Return the (X, Y) coordinate for the center point of the cell that contains the specified text.  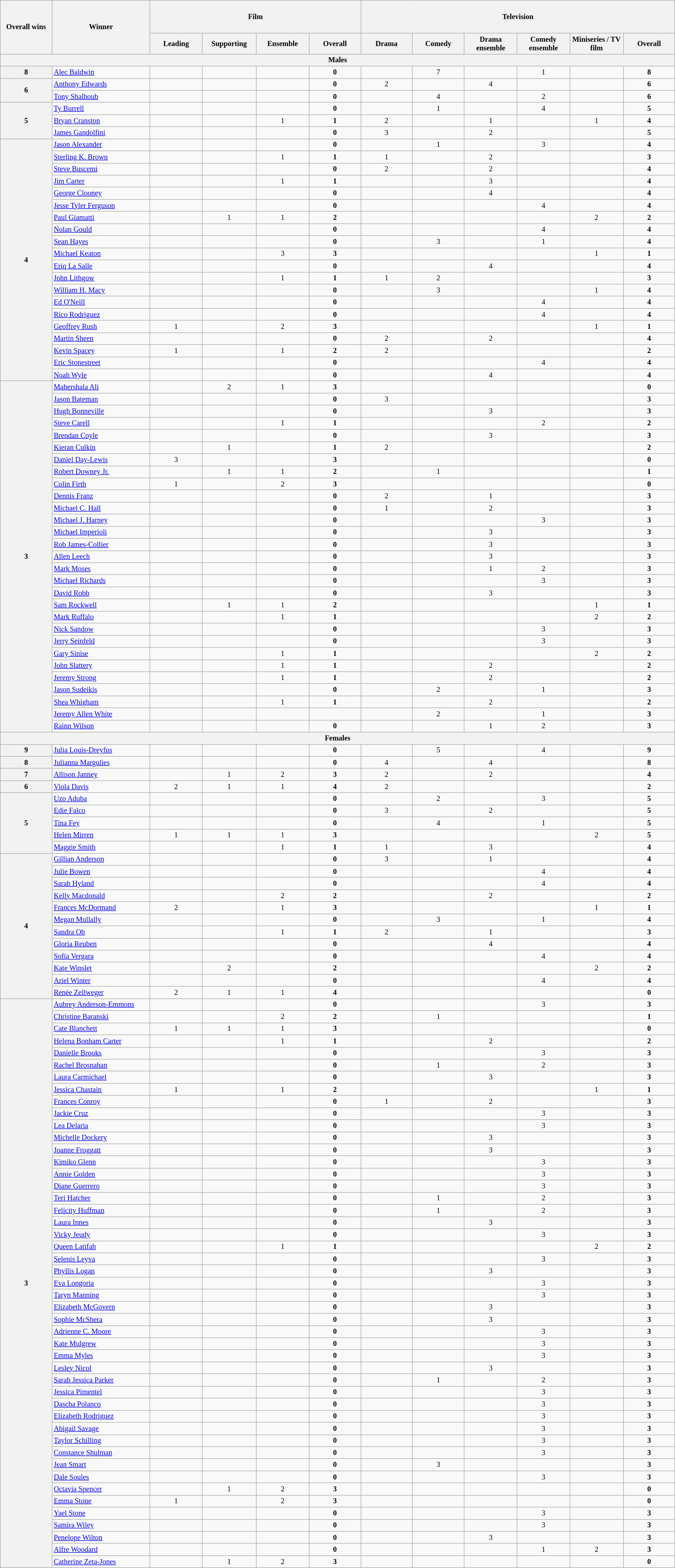
Leading (176, 44)
Bryan Cranston (101, 121)
Steve Carell (101, 423)
Jessica Chastain (101, 1089)
Mark Ruffalo (101, 617)
Emma Stone (101, 1501)
Ariel Winter (101, 980)
Elizabeth Rodriguez (101, 1416)
Kelly Macdonald (101, 896)
Annie Golden (101, 1174)
John Lithgow (101, 278)
Steve Buscemi (101, 169)
George Clooney (101, 193)
Constance Shulman (101, 1453)
Eva Longoria (101, 1283)
Frances Conroy (101, 1101)
Brendan Coyle (101, 435)
Laura Innes (101, 1223)
Michael Richards (101, 581)
Jim Carter (101, 181)
Renée Zellweger (101, 992)
Frances McDormand (101, 908)
Lea Delaria (101, 1126)
Jeremy Strong (101, 677)
Drama (387, 44)
Yael Stone (101, 1513)
Michael C. Hall (101, 508)
John Slattery (101, 666)
Danielle Brooks (101, 1053)
Eric Stonestreet (101, 363)
Abigail Savage (101, 1428)
Sofía Vergara (101, 956)
Tina Fey (101, 823)
Television (518, 17)
Felicity Huffman (101, 1210)
Winner (101, 27)
Jackie Cruz (101, 1114)
Helen Mirren (101, 835)
Vicky Jeudy (101, 1234)
Hugh Bonneville (101, 411)
Supporting (229, 44)
Dale Soules (101, 1477)
Alec Baldwin (101, 72)
Jason Sudeikis (101, 690)
Mahershala Ali (101, 387)
Rob James-Collier (101, 544)
Tony Shalhoub (101, 96)
Ty Burrell (101, 108)
Comedy (438, 44)
Comedy ensemble (543, 44)
Overall wins (26, 27)
Megan Mullally (101, 920)
Sam Rockwell (101, 605)
Teri Hatcher (101, 1198)
Mark Moses (101, 568)
Allen Leech (101, 557)
Jason Bateman (101, 399)
Alfre Woodard (101, 1550)
Males (338, 60)
Laura Carmichael (101, 1077)
Rachel Brosnahan (101, 1065)
Daniel Day-Lewis (101, 459)
Geoffrey Rush (101, 326)
Julianna Margulies (101, 762)
Cate Blanchett (101, 1029)
Queen Latifah (101, 1247)
Sarah Hyland (101, 883)
Jeremy Allen White (101, 714)
Kieran Culkin (101, 448)
William H. Macy (101, 290)
Samira Wiley (101, 1525)
Helena Bonham Carter (101, 1041)
Sterling K. Brown (101, 157)
Julie Bowen (101, 871)
Edie Falco (101, 811)
Jerry Seinfeld (101, 641)
Sophie McShera (101, 1319)
Rainn Wilson (101, 726)
Jason Alexander (101, 145)
Taryn Manning (101, 1295)
Jesse Tyler Ferguson (101, 205)
Film (256, 17)
Paul Giamatti (101, 217)
Michael J. Harney (101, 520)
Phyllis Logan (101, 1271)
Gillian Anderson (101, 859)
Octavia Spencer (101, 1489)
Colin Firth (101, 484)
Dascha Polanco (101, 1404)
Kevin Spacey (101, 351)
Lesley Nicol (101, 1368)
Drama ensemble (491, 44)
Martin Sheen (101, 339)
Taylor Schilling (101, 1441)
Miniseries / TV film (597, 44)
Adrienne C. Moore (101, 1332)
Michael Keaton (101, 254)
Sandra Oh (101, 932)
Joanne Froggatt (101, 1150)
Gloria Reuben (101, 944)
Robert Downey Jr. (101, 472)
Kate Winslet (101, 968)
Diane Guerrero (101, 1186)
James Gandolfini (101, 133)
Kate Mulgrew (101, 1343)
Ensemble (282, 44)
Selenis Leyva (101, 1259)
Maggie Smith (101, 847)
Jean Smart (101, 1465)
Michelle Dockery (101, 1138)
Gary Sinise (101, 653)
Rico Rodriguez (101, 314)
Noah Wyle (101, 375)
Nick Sandow (101, 629)
Females (338, 738)
Viola Davis (101, 787)
Penelope Wilton (101, 1537)
Jessica Pimentel (101, 1392)
Dennis Franz (101, 496)
Ed O'Neill (101, 302)
Catherine Zeta-Jones (101, 1562)
Sean Hayes (101, 242)
Shea Whigham (101, 702)
Kimiko Glenn (101, 1162)
Uzo Aduba (101, 799)
Anthony Edwards (101, 84)
David Robb (101, 593)
Michael Imperioli (101, 532)
Aubrey Anderson-Emmons (101, 1005)
Julia Louis-Dreyfus (101, 750)
Allison Janney (101, 775)
Elizabeth McGovern (101, 1307)
Christine Baranski (101, 1017)
Nolan Gould (101, 230)
Sarah Jessica Parker (101, 1380)
Eriq La Salle (101, 266)
Emma Myles (101, 1356)
